From the cell containing the given text, extract its center point as [X, Y] coordinate. 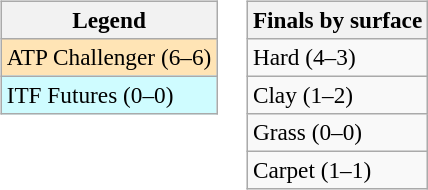
Legend [108, 20]
Grass (0–0) [337, 133]
ATP Challenger (6–6) [108, 57]
Hard (4–3) [337, 57]
ITF Futures (0–0) [108, 95]
Clay (1–2) [337, 95]
Finals by surface [337, 20]
Carpet (1–1) [337, 171]
